For the text-containing cell, return its midpoint in [x, y] coordinate format. 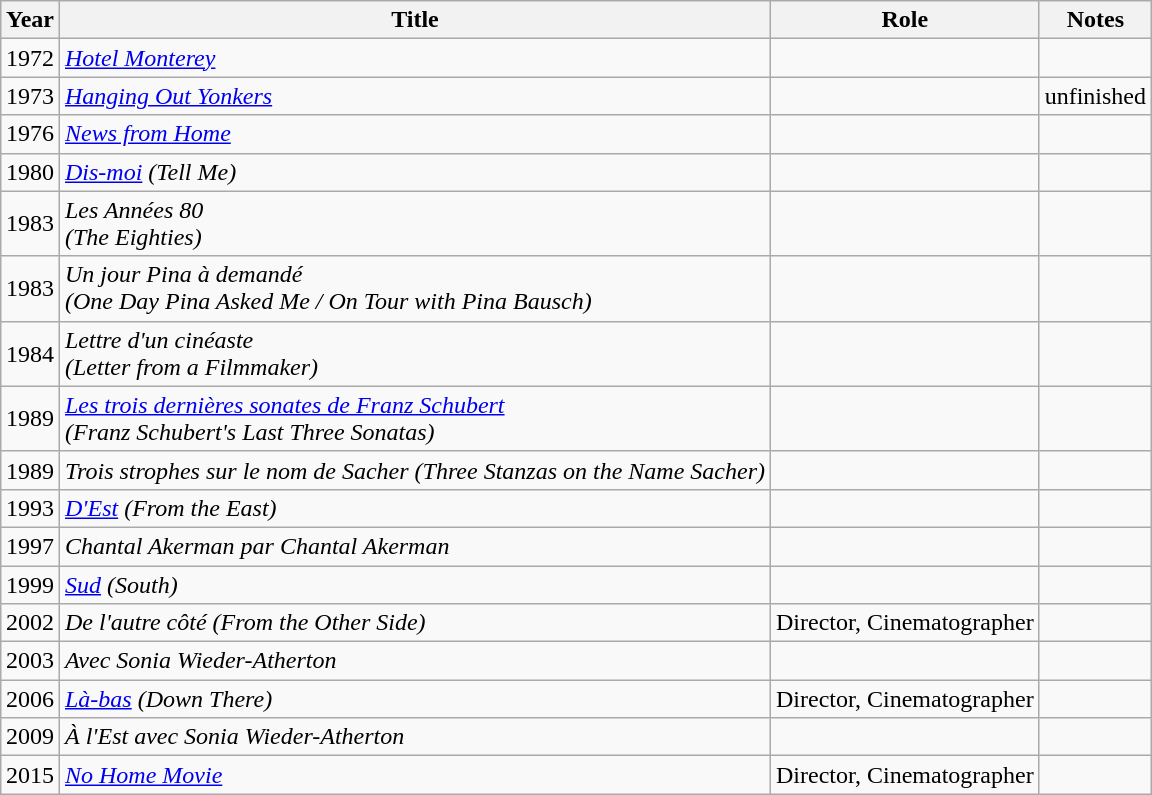
Title [414, 20]
1999 [30, 585]
1973 [30, 96]
Les trois dernières sonates de Franz Schubert(Franz Schubert's Last Three Sonatas) [414, 418]
Trois strophes sur le nom de Sacher (Three Stanzas on the Name Sacher) [414, 470]
1984 [30, 354]
À l'Est avec Sonia Wieder-Atherton [414, 737]
Role [906, 20]
1993 [30, 508]
unfinished [1095, 96]
1997 [30, 546]
De l'autre côté (From the Other Side) [414, 623]
Hotel Monterey [414, 58]
Notes [1095, 20]
1972 [30, 58]
No Home Movie [414, 775]
Un jour Pina à demandé(One Day Pina Asked Me / On Tour with Pina Bausch) [414, 288]
2015 [30, 775]
Lettre d'un cinéaste(Letter from a Filmmaker) [414, 354]
1976 [30, 134]
Hanging Out Yonkers [414, 96]
2003 [30, 661]
Dis-moi (Tell Me) [414, 172]
Year [30, 20]
Avec Sonia Wieder-Atherton [414, 661]
Sud (South) [414, 585]
Chantal Akerman par Chantal Akerman [414, 546]
1980 [30, 172]
2002 [30, 623]
D'Est (From the East) [414, 508]
2009 [30, 737]
News from Home [414, 134]
2006 [30, 699]
Les Années 80(The Eighties) [414, 224]
Là-bas (Down There) [414, 699]
